Detect which cell encompasses the target text, then output its (x, y) center coordinate. 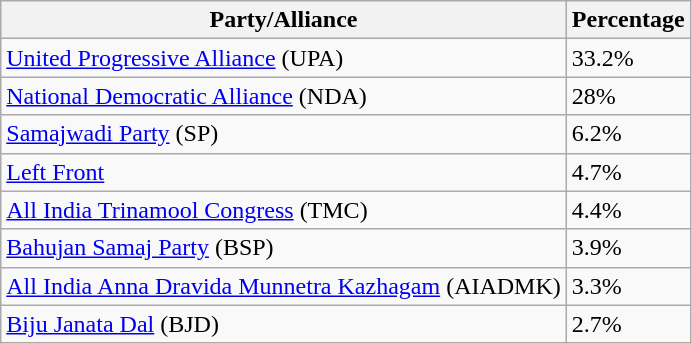
Bahujan Samaj Party (BSP) (284, 248)
3.9% (628, 248)
National Democratic Alliance (NDA) (284, 96)
28% (628, 96)
United Progressive Alliance (UPA) (284, 58)
2.7% (628, 324)
All India Anna Dravida Munnetra Kazhagam (AIADMK) (284, 286)
33.2% (628, 58)
3.3% (628, 286)
Left Front (284, 172)
4.7% (628, 172)
All India Trinamool Congress (TMC) (284, 210)
Samajwadi Party (SP) (284, 134)
Percentage (628, 20)
4.4% (628, 210)
Biju Janata Dal (BJD) (284, 324)
Party/Alliance (284, 20)
6.2% (628, 134)
